Provide the (x, y) coordinate of the cell's center where the given text is located.  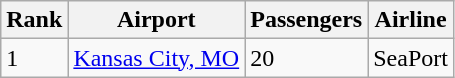
Airport (156, 20)
1 (34, 58)
Passengers (306, 20)
Rank (34, 20)
SeaPort (411, 58)
Airline (411, 20)
Kansas City, MO (156, 58)
20 (306, 58)
